Output the (X, Y) coordinate of the center of the cell containing the given text.  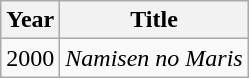
Namisen no Maris (154, 58)
Year (30, 20)
2000 (30, 58)
Title (154, 20)
